Scan for the cell matching the given text and deliver its [X, Y] coordinate at center. 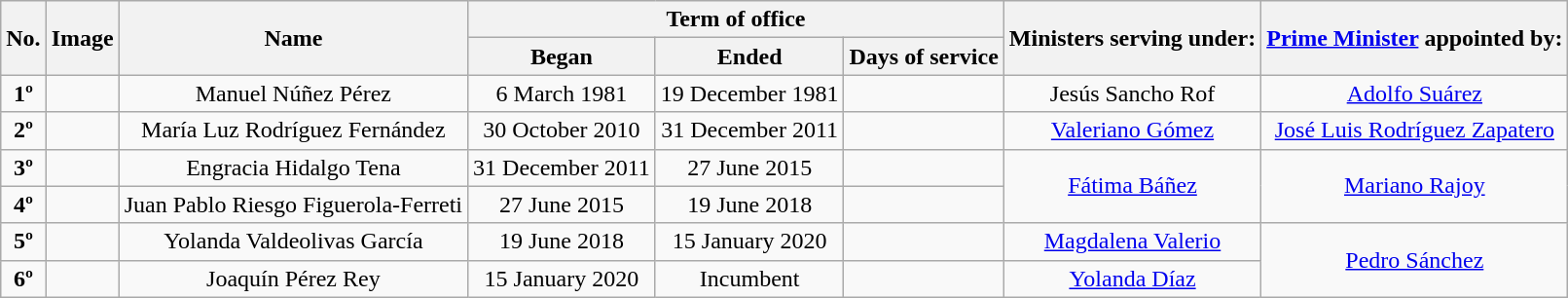
Days of service [924, 56]
Began [563, 56]
No. [23, 38]
Incumbent [749, 279]
Manuel Núñez Pérez [293, 93]
Yolanda Díaz [1132, 279]
Yolanda Valdeolivas García [293, 242]
Magdalena Valerio [1132, 242]
6º [23, 279]
30 October 2010 [563, 130]
Name [293, 38]
Mariano Rajoy [1415, 186]
Joaquín Pérez Rey [293, 279]
Adolfo Suárez [1415, 93]
1º [23, 93]
6 March 1981 [563, 93]
José Luis Rodríguez Zapatero [1415, 130]
Juan Pablo Riesgo Figuerola-Ferreti [293, 205]
Image [82, 38]
Term of office [736, 19]
Ended [749, 56]
Fátima Báñez [1132, 186]
19 December 1981 [749, 93]
2º [23, 130]
Pedro Sánchez [1415, 260]
4º [23, 205]
Jesús Sancho Rof [1132, 93]
María Luz Rodríguez Fernández [293, 130]
5º [23, 242]
Engracia Hidalgo Tena [293, 168]
Valeriano Gómez [1132, 130]
3º [23, 168]
Ministers serving under: [1132, 38]
Prime Minister appointed by: [1415, 38]
